From the cell containing the given text, extract its center point as (x, y) coordinate. 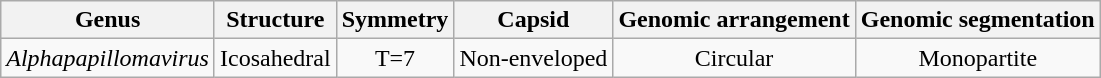
Structure (275, 20)
Genus (108, 20)
Symmetry (395, 20)
Capsid (534, 20)
Non-enveloped (534, 58)
T=7 (395, 58)
Genomic segmentation (978, 20)
Alphapapillomavirus (108, 58)
Monopartite (978, 58)
Genomic arrangement (734, 20)
Icosahedral (275, 58)
Circular (734, 58)
